For the text-containing cell, return its midpoint in [x, y] coordinate format. 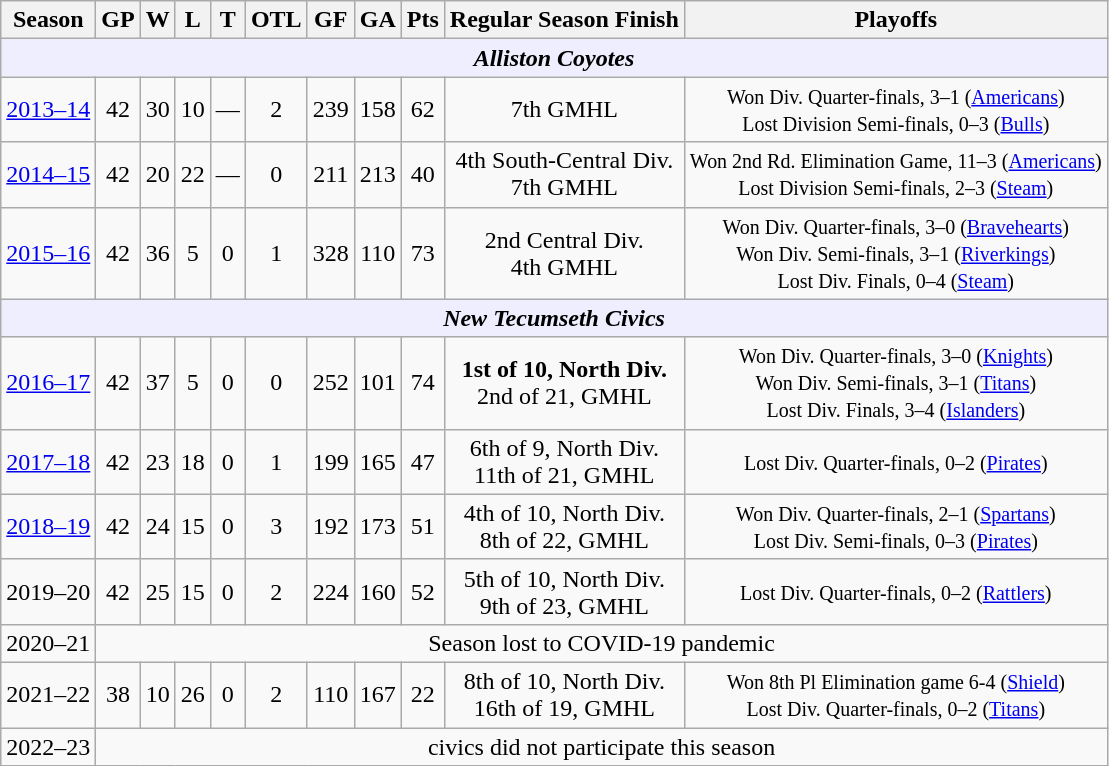
2020–21 [48, 643]
18 [192, 462]
160 [378, 592]
Pts [422, 20]
51 [422, 526]
4th South-Central Div.7th GMHL [564, 174]
26 [192, 694]
20 [158, 174]
2021–22 [48, 694]
25 [158, 592]
239 [330, 110]
2022–23 [48, 747]
2015–16 [48, 253]
Season lost to COVID-19 pandemic [602, 643]
New Tecumseth Civics [554, 318]
Regular Season Finish [564, 20]
158 [378, 110]
Lost Div. Quarter-finals, 0–2 (Pirates) [896, 462]
Won Div. Quarter-finals, 3–0 (Bravehearts)Won Div. Semi-finals, 3–1 (Riverkings)Lost Div. Finals, 0–4 (Steam) [896, 253]
328 [330, 253]
73 [422, 253]
Playoffs [896, 20]
3 [276, 526]
192 [330, 526]
30 [158, 110]
24 [158, 526]
Won Div. Quarter-finals, 3–1 (Americans)Lost Division Semi-finals, 0–3 (Bulls) [896, 110]
52 [422, 592]
Season [48, 20]
74 [422, 383]
37 [158, 383]
T [228, 20]
W [158, 20]
8th of 10, North Div.16th of 19, GMHL [564, 694]
6th of 9, North Div.11th of 21, GMHL [564, 462]
5th of 10, North Div.9th of 23, GMHL [564, 592]
224 [330, 592]
Won 2nd Rd. Elimination Game, 11–3 (Americans)Lost Division Semi-finals, 2–3 (Steam) [896, 174]
GF [330, 20]
2019–20 [48, 592]
1st of 10, North Div.2nd of 21, GMHL [564, 383]
167 [378, 694]
252 [330, 383]
62 [422, 110]
2013–14 [48, 110]
Lost Div. Quarter-finals, 0–2 (Rattlers) [896, 592]
GA [378, 20]
7th GMHL [564, 110]
2014–15 [48, 174]
2016–17 [48, 383]
36 [158, 253]
2018–19 [48, 526]
2nd Central Div.4th GMHL [564, 253]
Won Div. Quarter-finals, 3–0 (Knights)Won Div. Semi-finals, 3–1 (Titans)Lost Div. Finals, 3–4 (Islanders) [896, 383]
211 [330, 174]
47 [422, 462]
213 [378, 174]
4th of 10, North Div.8th of 22, GMHL [564, 526]
199 [330, 462]
Alliston Coyotes [554, 58]
Won 8th Pl Elimination game 6-4 (Shield)Lost Div. Quarter-finals, 0–2 (Titans) [896, 694]
38 [118, 694]
Won Div. Quarter-finals, 2–1 (Spartans)Lost Div. Semi-finals, 0–3 (Pirates) [896, 526]
OTL [276, 20]
L [192, 20]
2017–18 [48, 462]
23 [158, 462]
165 [378, 462]
civics did not participate this season [602, 747]
GP [118, 20]
101 [378, 383]
173 [378, 526]
40 [422, 174]
